Determine the (X, Y) coordinate at the center of the cell enclosing the given text.  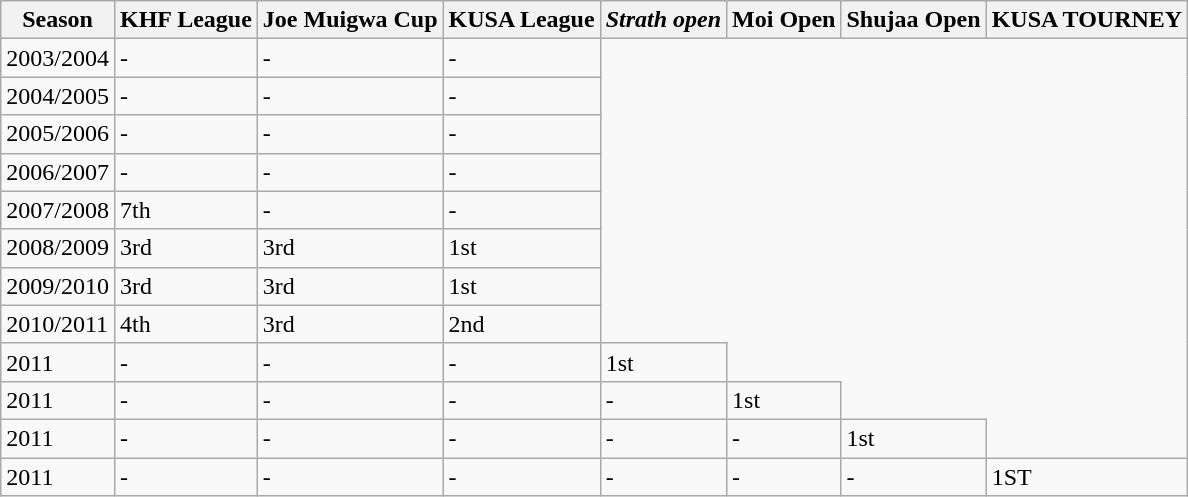
2006/2007 (58, 172)
2010/2011 (58, 324)
KUSA League (522, 20)
2009/2010 (58, 286)
2007/2008 (58, 210)
4th (186, 324)
Shujaa Open (914, 20)
2003/2004 (58, 58)
KHF League (186, 20)
2005/2006 (58, 134)
Season (58, 20)
7th (186, 210)
KUSA TOURNEY (1087, 20)
2nd (522, 324)
Moi Open (784, 20)
Strath open (663, 20)
1ST (1087, 477)
2004/2005 (58, 96)
Joe Muigwa Cup (350, 20)
2008/2009 (58, 248)
